Capture the cell that displays the provided text and extract its [X, Y] central coordinate. 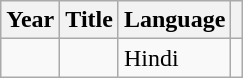
Title [90, 20]
Year [30, 20]
Hindi [174, 58]
Language [174, 20]
